Provide the [X, Y] coordinate of the cell's center where the given text is located.  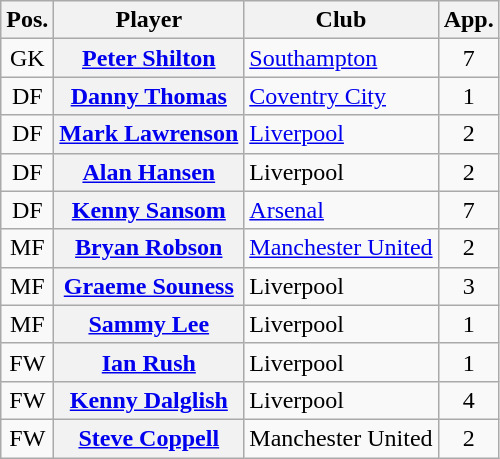
Pos. [28, 20]
Steve Coppell [149, 438]
Ian Rush [149, 362]
Sammy Lee [149, 324]
Coventry City [341, 96]
4 [468, 400]
Peter Shilton [149, 58]
Southampton [341, 58]
Alan Hansen [149, 172]
Graeme Souness [149, 286]
Mark Lawrenson [149, 134]
App. [468, 20]
Kenny Sansom [149, 210]
Player [149, 20]
Danny Thomas [149, 96]
GK [28, 58]
Bryan Robson [149, 248]
3 [468, 286]
Arsenal [341, 210]
Kenny Dalglish [149, 400]
Club [341, 20]
